Determine the (X, Y) coordinate at the center of the cell enclosing the given text.  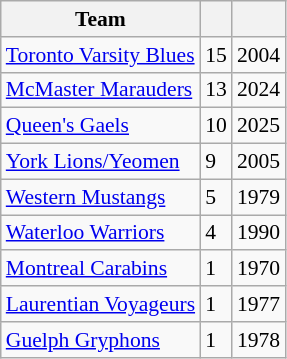
2024 (258, 90)
1977 (258, 304)
1979 (258, 197)
Queen's Gaels (100, 126)
2004 (258, 55)
Toronto Varsity Blues (100, 55)
2025 (258, 126)
York Lions/Yeomen (100, 162)
13 (216, 90)
1978 (258, 340)
15 (216, 55)
1990 (258, 233)
4 (216, 233)
Team (100, 19)
Guelph Gryphons (100, 340)
9 (216, 162)
10 (216, 126)
Laurentian Voyageurs (100, 304)
McMaster Marauders (100, 90)
2005 (258, 162)
Montreal Carabins (100, 269)
1970 (258, 269)
Western Mustangs (100, 197)
5 (216, 197)
Waterloo Warriors (100, 233)
